Output the (x, y) coordinate of the center of the cell containing the given text.  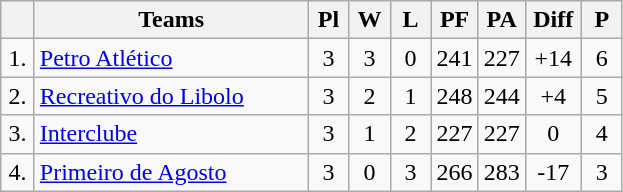
Pl (328, 20)
Recreativo do Libolo (171, 96)
-17 (553, 172)
6 (602, 58)
244 (502, 96)
266 (454, 172)
241 (454, 58)
W (370, 20)
1. (18, 58)
L (410, 20)
283 (502, 172)
+14 (553, 58)
Teams (171, 20)
Diff (553, 20)
Interclube (171, 134)
Primeiro de Agosto (171, 172)
PF (454, 20)
2. (18, 96)
P (602, 20)
4 (602, 134)
3. (18, 134)
PA (502, 20)
248 (454, 96)
Petro Atlético (171, 58)
5 (602, 96)
4. (18, 172)
+4 (553, 96)
